Detect which cell encompasses the target text, then output its (X, Y) center coordinate. 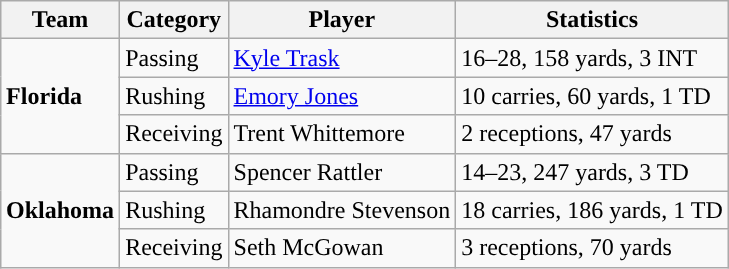
Player (342, 20)
Category (174, 20)
Trent Whittemore (342, 134)
Spencer Rattler (342, 172)
14–23, 247 yards, 3 TD (592, 172)
Seth McGowan (342, 248)
2 receptions, 47 yards (592, 134)
10 carries, 60 yards, 1 TD (592, 96)
Emory Jones (342, 96)
Team (60, 20)
Kyle Trask (342, 58)
3 receptions, 70 yards (592, 248)
16–28, 158 yards, 3 INT (592, 58)
Florida (60, 96)
Oklahoma (60, 210)
18 carries, 186 yards, 1 TD (592, 210)
Rhamondre Stevenson (342, 210)
Statistics (592, 20)
